Locate the cell with the specified text and output its (X, Y) center coordinate. 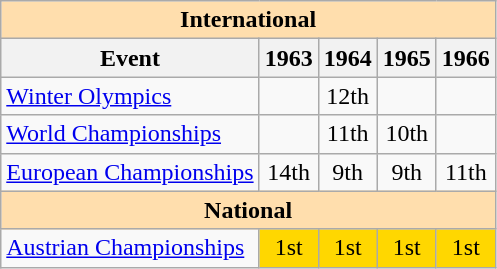
1964 (348, 58)
World Championships (130, 134)
1963 (288, 58)
Event (130, 58)
14th (288, 172)
Winter Olympics (130, 96)
1965 (406, 58)
10th (406, 134)
International (248, 20)
12th (348, 96)
European Championships (130, 172)
National (248, 210)
Austrian Championships (130, 248)
1966 (466, 58)
